Capture the cell that displays the provided text and extract its (X, Y) central coordinate. 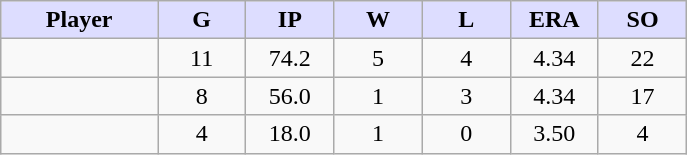
G (202, 20)
17 (642, 96)
3.50 (554, 134)
Player (80, 20)
18.0 (290, 134)
SO (642, 20)
W (378, 20)
11 (202, 58)
3 (466, 96)
8 (202, 96)
ERA (554, 20)
22 (642, 58)
0 (466, 134)
56.0 (290, 96)
IP (290, 20)
74.2 (290, 58)
5 (378, 58)
L (466, 20)
